Output the (X, Y) coordinate of the center of the cell containing the given text.  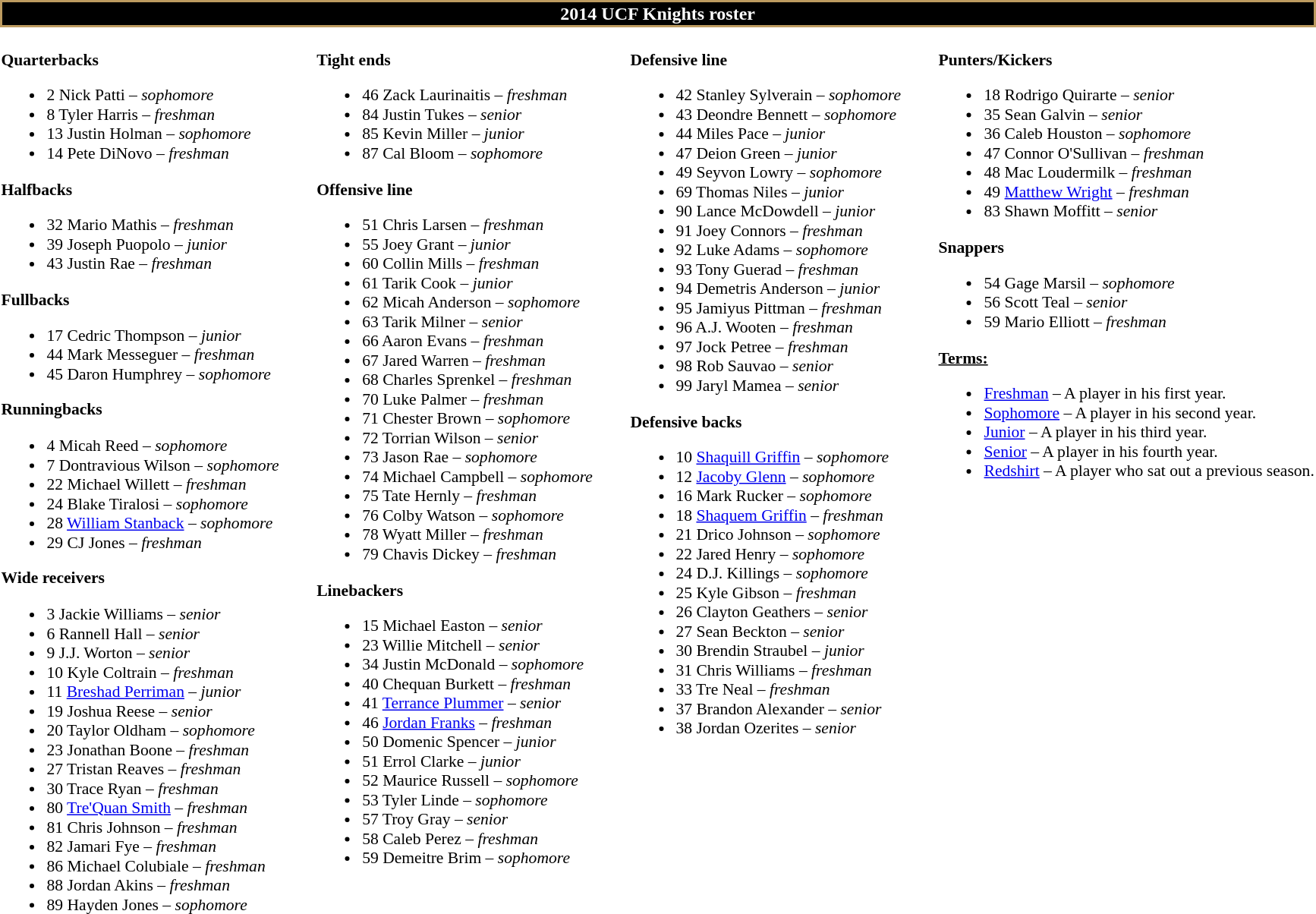
2014 UCF Knights roster (657, 14)
